Locate the cell with the specified text and output its [x, y] center coordinate. 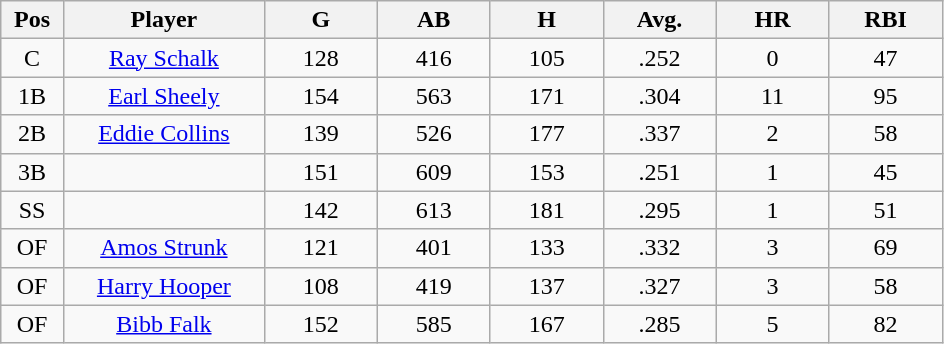
419 [434, 286]
1B [32, 96]
47 [886, 58]
Earl Sheely [164, 96]
RBI [886, 20]
154 [320, 96]
2B [32, 134]
5 [772, 324]
137 [546, 286]
585 [434, 324]
2 [772, 134]
.337 [660, 134]
153 [546, 172]
Player [164, 20]
Ray Schalk [164, 58]
613 [434, 210]
133 [546, 248]
181 [546, 210]
609 [434, 172]
95 [886, 96]
HR [772, 20]
.327 [660, 286]
139 [320, 134]
563 [434, 96]
128 [320, 58]
AB [434, 20]
Avg. [660, 20]
45 [886, 172]
142 [320, 210]
11 [772, 96]
0 [772, 58]
108 [320, 286]
151 [320, 172]
Bibb Falk [164, 324]
105 [546, 58]
167 [546, 324]
171 [546, 96]
416 [434, 58]
H [546, 20]
177 [546, 134]
.332 [660, 248]
.252 [660, 58]
.251 [660, 172]
C [32, 58]
526 [434, 134]
Harry Hooper [164, 286]
82 [886, 324]
.295 [660, 210]
121 [320, 248]
G [320, 20]
401 [434, 248]
Amos Strunk [164, 248]
.285 [660, 324]
69 [886, 248]
Pos [32, 20]
51 [886, 210]
Eddie Collins [164, 134]
3B [32, 172]
152 [320, 324]
SS [32, 210]
.304 [660, 96]
